Extract the [x, y] coordinate from the center of the cell holding the provided text.  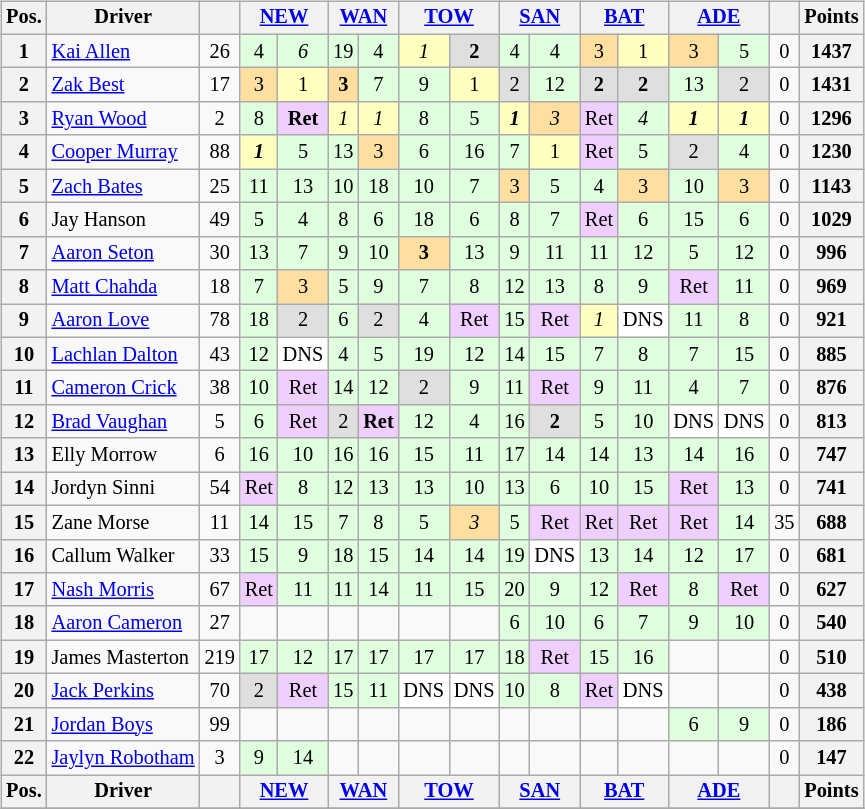
Matt Chahda [124, 287]
70 [220, 691]
27 [220, 623]
688 [831, 522]
Zak Best [124, 85]
Jack Perkins [124, 691]
21 [24, 724]
438 [831, 691]
627 [831, 590]
996 [831, 253]
Cooper Murray [124, 152]
22 [24, 758]
43 [220, 354]
Jaylyn Robotham [124, 758]
25 [220, 186]
186 [831, 724]
1143 [831, 186]
49 [220, 220]
Aaron Love [124, 321]
147 [831, 758]
Zach Bates [124, 186]
681 [831, 556]
747 [831, 455]
30 [220, 253]
921 [831, 321]
876 [831, 388]
Callum Walker [124, 556]
Cameron Crick [124, 388]
67 [220, 590]
Aaron Cameron [124, 623]
1431 [831, 85]
Aaron Seton [124, 253]
99 [220, 724]
Jordyn Sinni [124, 489]
Jay Hanson [124, 220]
Jordan Boys [124, 724]
35 [784, 522]
540 [831, 623]
Lachlan Dalton [124, 354]
Kai Allen [124, 51]
1296 [831, 119]
78 [220, 321]
Elly Morrow [124, 455]
James Masterton [124, 657]
33 [220, 556]
1437 [831, 51]
969 [831, 287]
54 [220, 489]
1029 [831, 220]
38 [220, 388]
510 [831, 657]
Brad Vaughan [124, 422]
219 [220, 657]
88 [220, 152]
741 [831, 489]
Nash Morris [124, 590]
Zane Morse [124, 522]
26 [220, 51]
813 [831, 422]
885 [831, 354]
1230 [831, 152]
Ryan Wood [124, 119]
